Pinpoint the cell where the given text exists, returning its [X, Y] midpoint coordinate. 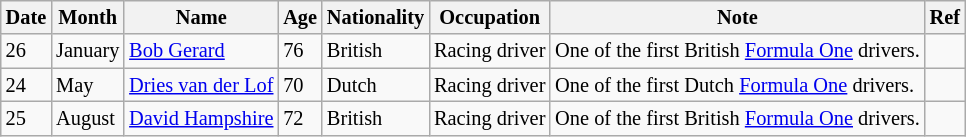
Age [300, 17]
One of the first Dutch Formula One drivers. [737, 85]
26 [26, 51]
January [88, 51]
Name [201, 17]
Ref [945, 17]
Month [88, 17]
Occupation [490, 17]
25 [26, 118]
Dries van der Lof [201, 85]
24 [26, 85]
70 [300, 85]
Dutch [376, 85]
August [88, 118]
Note [737, 17]
Bob Gerard [201, 51]
76 [300, 51]
72 [300, 118]
Date [26, 17]
May [88, 85]
David Hampshire [201, 118]
Nationality [376, 17]
